Search for the cell housing the specified text and yield its (x, y) center coordinate. 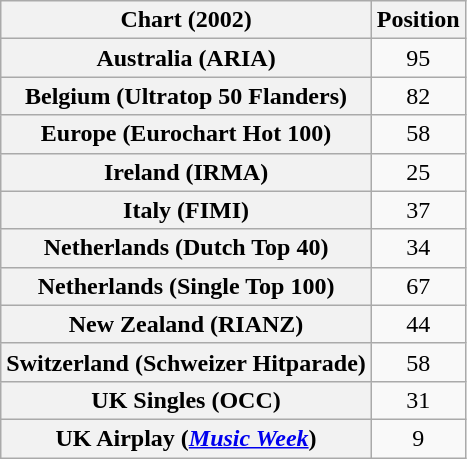
Switzerland (Schweizer Hitparade) (186, 362)
44 (418, 324)
31 (418, 400)
9 (418, 438)
82 (418, 96)
Belgium (Ultratop 50 Flanders) (186, 96)
Netherlands (Single Top 100) (186, 286)
Australia (ARIA) (186, 58)
95 (418, 58)
37 (418, 210)
UK Airplay (Music Week) (186, 438)
UK Singles (OCC) (186, 400)
Chart (2002) (186, 20)
New Zealand (RIANZ) (186, 324)
34 (418, 248)
25 (418, 172)
Ireland (IRMA) (186, 172)
Europe (Eurochart Hot 100) (186, 134)
Position (418, 20)
Italy (FIMI) (186, 210)
Netherlands (Dutch Top 40) (186, 248)
67 (418, 286)
